Detect which cell encompasses the target text, then output its [X, Y] center coordinate. 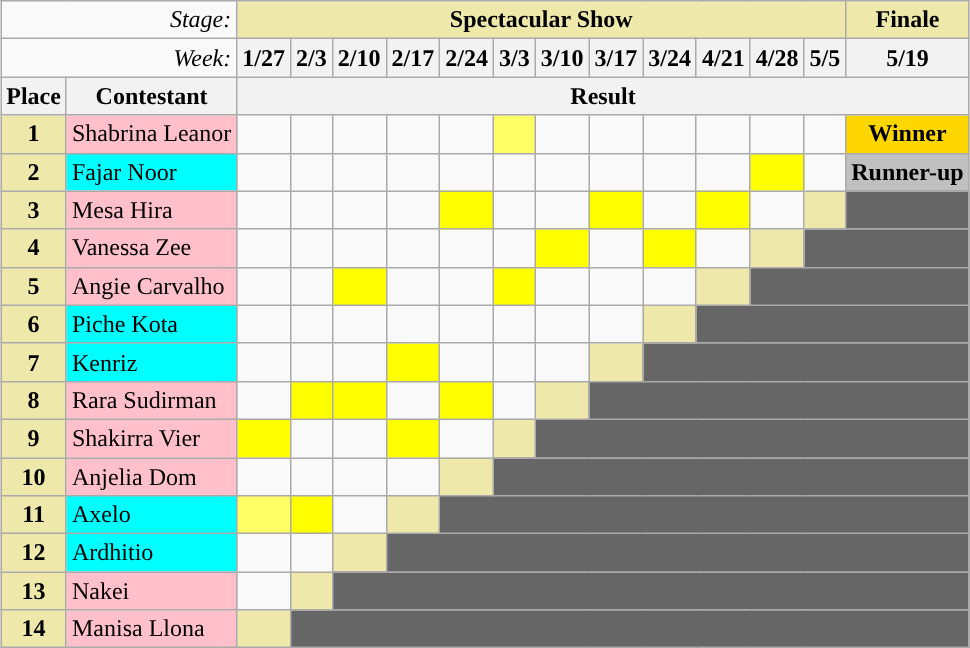
Manisa Llona [151, 629]
12 [34, 553]
Ardhitio [151, 553]
2/24 [467, 58]
7 [34, 362]
Result [603, 96]
3/3 [515, 58]
8 [34, 400]
Piche Kota [151, 324]
Axelo [151, 515]
Vanessa Zee [151, 248]
2 [34, 172]
Winner [908, 134]
Shabrina Leanor [151, 134]
Kenriz [151, 362]
Place [34, 96]
13 [34, 591]
4/21 [723, 58]
5/5 [825, 58]
Mesa Hira [151, 210]
5/19 [908, 58]
4/28 [777, 58]
5 [34, 286]
4 [34, 248]
3/10 [562, 58]
1 [34, 134]
Angie Carvalho [151, 286]
Finale [908, 20]
3/17 [616, 58]
14 [34, 629]
Rara Sudirman [151, 400]
1/27 [264, 58]
3/24 [670, 58]
11 [34, 515]
2/10 [359, 58]
3 [34, 210]
Runner-up [908, 172]
2/3 [312, 58]
Contestant [151, 96]
6 [34, 324]
Spectacular Show [542, 20]
Anjelia Dom [151, 477]
Fajar Noor [151, 172]
Week: [119, 58]
10 [34, 477]
2/17 [413, 58]
Shakirra Vier [151, 438]
9 [34, 438]
Nakei [151, 591]
Stage: [119, 20]
